Capture the cell that displays the provided text and extract its [x, y] central coordinate. 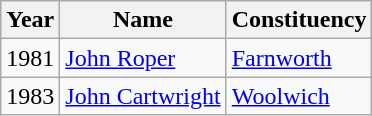
Constituency [299, 20]
1983 [30, 96]
John Cartwright [143, 96]
Woolwich [299, 96]
Name [143, 20]
Year [30, 20]
Farnworth [299, 58]
John Roper [143, 58]
1981 [30, 58]
